Determine the [X, Y] coordinate at the center of the cell enclosing the given text.  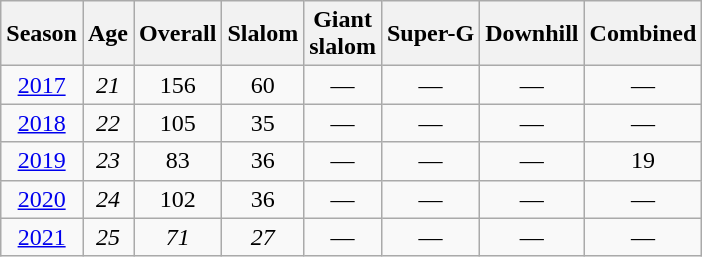
2017 [42, 85]
71 [178, 237]
21 [108, 85]
27 [263, 237]
102 [178, 199]
Overall [178, 34]
2021 [42, 237]
83 [178, 161]
60 [263, 85]
23 [108, 161]
22 [108, 123]
Combined [643, 34]
Super-G [430, 34]
24 [108, 199]
25 [108, 237]
19 [643, 161]
2019 [42, 161]
35 [263, 123]
Giantslalom [343, 34]
Downhill [532, 34]
105 [178, 123]
Season [42, 34]
Age [108, 34]
Slalom [263, 34]
156 [178, 85]
2018 [42, 123]
2020 [42, 199]
